Capture the cell that displays the provided text and extract its (x, y) central coordinate. 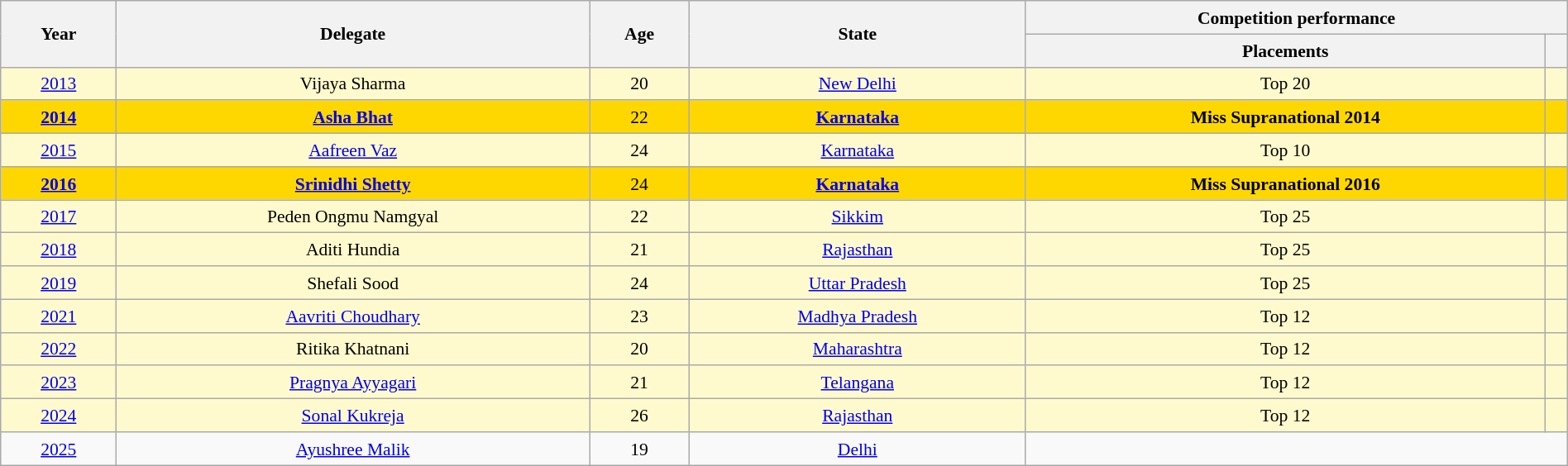
Aditi Hundia (353, 250)
23 (640, 316)
2021 (59, 316)
Competition performance (1297, 17)
Delhi (858, 449)
Age (640, 34)
Delegate (353, 34)
Aavriti Choudhary (353, 316)
2022 (59, 349)
Year (59, 34)
2013 (59, 83)
Madhya Pradesh (858, 316)
Shefali Sood (353, 283)
Sonal Kukreja (353, 416)
Maharashtra (858, 349)
Top 20 (1285, 83)
Telangana (858, 383)
Pragnya Ayyagari (353, 383)
26 (640, 416)
Miss Supranational 2014 (1285, 117)
Sikkim (858, 216)
2017 (59, 216)
19 (640, 449)
2024 (59, 416)
Asha Bhat (353, 117)
2015 (59, 150)
Ayushree Malik (353, 449)
Aafreen Vaz (353, 150)
2016 (59, 183)
2018 (59, 250)
Ritika Khatnani (353, 349)
2025 (59, 449)
2014 (59, 117)
Top 10 (1285, 150)
Placements (1285, 50)
Uttar Pradesh (858, 283)
Peden Ongmu Namgyal (353, 216)
Vijaya Sharma (353, 83)
New Delhi (858, 83)
State (858, 34)
2019 (59, 283)
Srinidhi Shetty (353, 183)
2023 (59, 383)
Miss Supranational 2016 (1285, 183)
